Scan for the cell matching the given text and deliver its [x, y] coordinate at center. 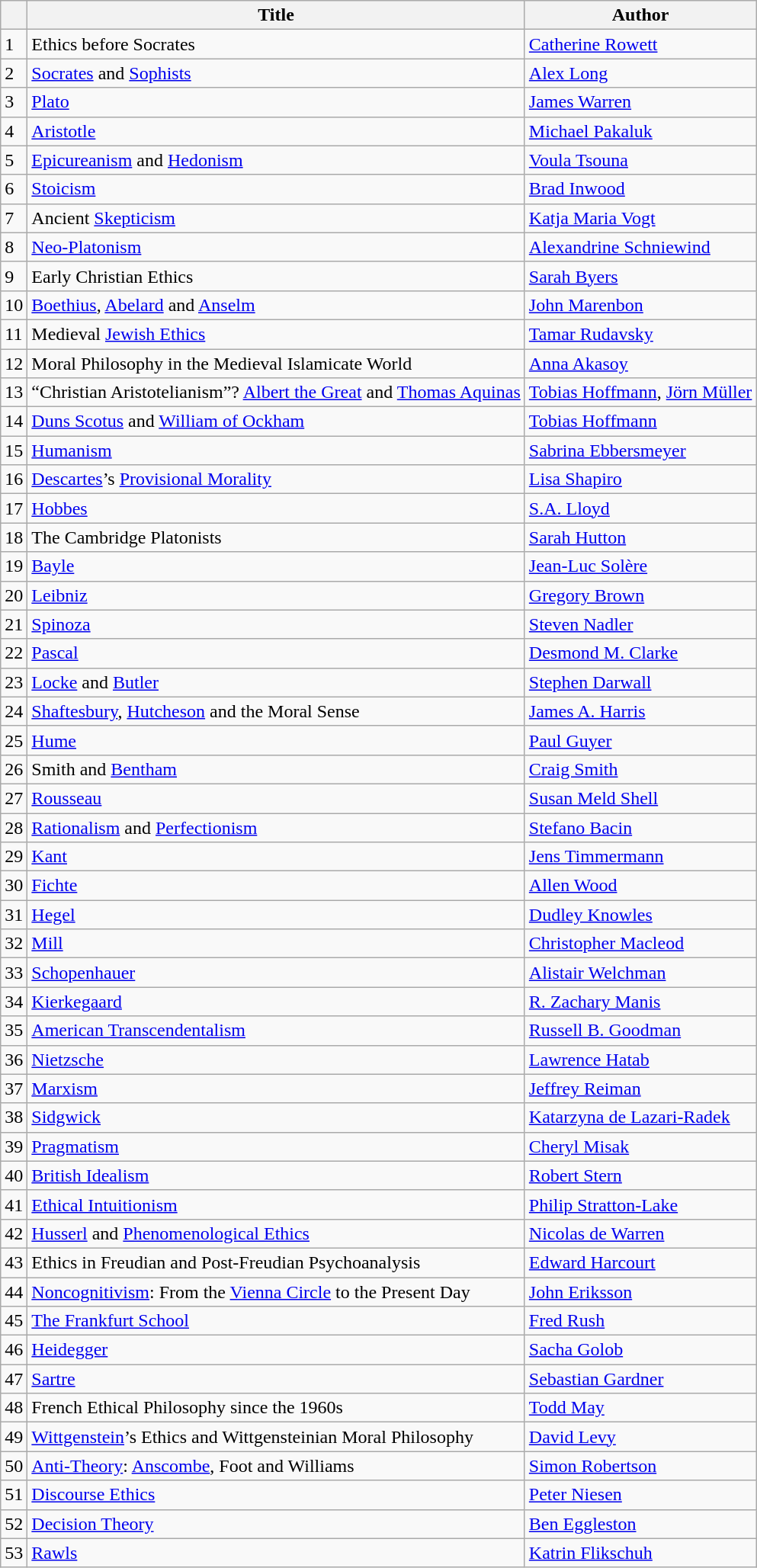
13 [14, 393]
23 [14, 682]
Sarah Byers [640, 276]
Kierkegaard [276, 1002]
Catherine Rowett [640, 44]
Craig Smith [640, 769]
Hume [276, 740]
Anna Akasoy [640, 364]
18 [14, 537]
Wittgenstein’s Ethics and Wittgensteinian Moral Philosophy [276, 1437]
Title [276, 15]
Edward Harcourt [640, 1262]
Noncognitivism: From the Vienna Circle to the Present Day [276, 1292]
Bayle [276, 566]
33 [14, 973]
The Frankfurt School [276, 1321]
48 [14, 1408]
42 [14, 1233]
43 [14, 1262]
Ancient Skepticism [276, 218]
Christopher Macleod [640, 944]
Sarah Hutton [640, 537]
Moral Philosophy in the Medieval Islamicate World [276, 364]
Jens Timmermann [640, 857]
Duns Scotus and William of Ockham [276, 422]
Socrates and Sophists [276, 73]
39 [14, 1146]
Decision Theory [276, 1524]
15 [14, 451]
Locke and Butler [276, 682]
Lawrence Hatab [640, 1060]
37 [14, 1089]
29 [14, 857]
Leibniz [276, 595]
30 [14, 886]
53 [14, 1553]
24 [14, 711]
Philip Stratton-Lake [640, 1204]
Pascal [276, 653]
26 [14, 769]
20 [14, 595]
12 [14, 364]
17 [14, 508]
Sebastian Gardner [640, 1379]
Jeffrey Reiman [640, 1089]
Husserl and Phenomenological Ethics [276, 1233]
4 [14, 131]
Steven Nadler [640, 624]
S.A. Lloyd [640, 508]
45 [14, 1321]
Sidgwick [276, 1117]
47 [14, 1379]
John Eriksson [640, 1292]
Heidegger [276, 1350]
Susan Meld Shell [640, 798]
French Ethical Philosophy since the 1960s [276, 1408]
Smith and Bentham [276, 769]
Sacha Golob [640, 1350]
40 [14, 1175]
Epicureanism and Hedonism [276, 160]
Tobias Hoffmann [640, 422]
Michael Pakaluk [640, 131]
Aristotle [276, 131]
Alistair Welchman [640, 973]
Rationalism and Perfectionism [276, 827]
28 [14, 827]
2 [14, 73]
1 [14, 44]
R. Zachary Manis [640, 1002]
“Christian Aristotelianism”? Albert the Great and Thomas Aquinas [276, 393]
32 [14, 944]
22 [14, 653]
Russell B. Goodman [640, 1031]
Plato [276, 102]
Rawls [276, 1553]
Ethics before Socrates [276, 44]
Stephen Darwall [640, 682]
34 [14, 1002]
Katja Maria Vogt [640, 218]
9 [14, 276]
Mill [276, 944]
Tobias Hoffmann, Jörn Müller [640, 393]
51 [14, 1495]
Lisa Shapiro [640, 479]
36 [14, 1060]
Neo-Platonism [276, 247]
Cheryl Misak [640, 1146]
Schopenhauer [276, 973]
Hegel [276, 915]
Peter Niesen [640, 1495]
31 [14, 915]
Boethius, Abelard and Anselm [276, 305]
Allen Wood [640, 886]
Dudley Knowles [640, 915]
Shaftesbury, Hutcheson and the Moral Sense [276, 711]
Pragmatism [276, 1146]
8 [14, 247]
49 [14, 1437]
Author [640, 15]
11 [14, 334]
Kant [276, 857]
5 [14, 160]
35 [14, 1031]
Early Christian Ethics [276, 276]
Spinoza [276, 624]
Desmond M. Clarke [640, 653]
Ethical Intuitionism [276, 1204]
Discourse Ethics [276, 1495]
Ben Eggleston [640, 1524]
John Marenbon [640, 305]
James Warren [640, 102]
Gregory Brown [640, 595]
25 [14, 740]
Sabrina Ebbersmeyer [640, 451]
Ethics in Freudian and Post-Freudian Psychoanalysis [276, 1262]
Stefano Bacin [640, 827]
Fichte [276, 886]
Todd May [640, 1408]
Voula Tsouna [640, 160]
50 [14, 1466]
British Idealism [276, 1175]
19 [14, 566]
Tamar Rudavsky [640, 334]
Jean-Luc Solère [640, 566]
Medieval Jewish Ethics [276, 334]
Katrin Flikschuh [640, 1553]
Simon Robertson [640, 1466]
38 [14, 1117]
Rousseau [276, 798]
Brad Inwood [640, 189]
21 [14, 624]
14 [14, 422]
Marxism [276, 1089]
Alex Long [640, 73]
Nicolas de Warren [640, 1233]
Hobbes [276, 508]
27 [14, 798]
6 [14, 189]
Paul Guyer [640, 740]
10 [14, 305]
Humanism [276, 451]
Nietzsche [276, 1060]
James A. Harris [640, 711]
52 [14, 1524]
Fred Rush [640, 1321]
41 [14, 1204]
Alexandrine Schniewind [640, 247]
Stoicism [276, 189]
44 [14, 1292]
Robert Stern [640, 1175]
Descartes’s Provisional Morality [276, 479]
David Levy [640, 1437]
3 [14, 102]
7 [14, 218]
American Transcendentalism [276, 1031]
The Cambridge Platonists [276, 537]
Anti-Theory: Anscombe, Foot and Williams [276, 1466]
Katarzyna de Lazari-Radek [640, 1117]
Sartre [276, 1379]
46 [14, 1350]
16 [14, 479]
